Locate the cell with the specified text and output its [X, Y] center coordinate. 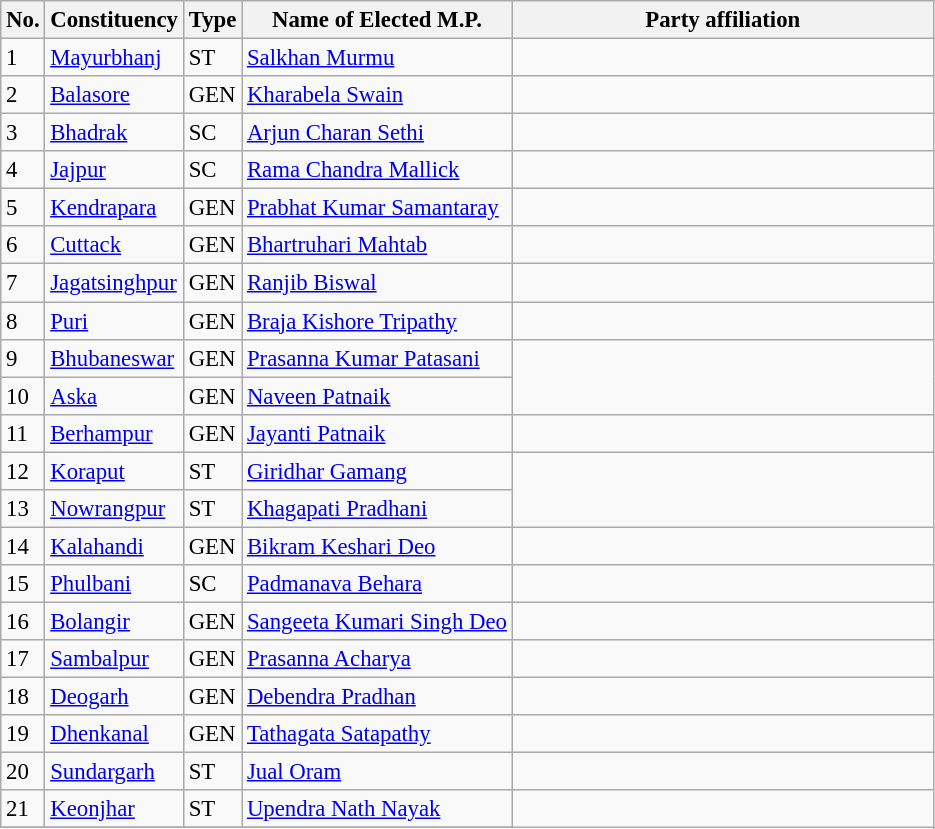
10 [23, 396]
Giridhar Gamang [378, 471]
Kendrapara [114, 208]
Bhartruhari Mahtab [378, 245]
Jayanti Patnaik [378, 433]
Bolangir [114, 621]
Jajpur [114, 170]
19 [23, 734]
Khagapati Pradhani [378, 509]
Kharabela Swain [378, 95]
2 [23, 95]
11 [23, 433]
Prasanna Acharya [378, 659]
No. [23, 20]
Berhampur [114, 433]
Jagatsinghpur [114, 283]
Puri [114, 321]
Braja Kishore Tripathy [378, 321]
Deogarh [114, 697]
9 [23, 358]
Salkhan Murmu [378, 58]
Padmanava Behara [378, 584]
17 [23, 659]
Arjun Charan Sethi [378, 133]
Mayurbhanj [114, 58]
Phulbani [114, 584]
Kalahandi [114, 546]
16 [23, 621]
20 [23, 772]
Dhenkanal [114, 734]
Aska [114, 396]
Name of Elected M.P. [378, 20]
5 [23, 208]
21 [23, 809]
Bikram Keshari Deo [378, 546]
Sangeeta Kumari Singh Deo [378, 621]
Nowrangpur [114, 509]
Tathagata Satapathy [378, 734]
Koraput [114, 471]
4 [23, 170]
Ranjib Biswal [378, 283]
Party affiliation [722, 20]
Constituency [114, 20]
13 [23, 509]
Bhubaneswar [114, 358]
Sundargarh [114, 772]
Bhadrak [114, 133]
8 [23, 321]
Rama Chandra Mallick [378, 170]
Upendra Nath Nayak [378, 809]
15 [23, 584]
18 [23, 697]
Prabhat Kumar Samantaray [378, 208]
Sambalpur [114, 659]
6 [23, 245]
7 [23, 283]
1 [23, 58]
Balasore [114, 95]
Jual Oram [378, 772]
Cuttack [114, 245]
Naveen Patnaik [378, 396]
Debendra Pradhan [378, 697]
Keonjhar [114, 809]
Prasanna Kumar Patasani [378, 358]
14 [23, 546]
12 [23, 471]
Type [212, 20]
3 [23, 133]
